Output the (x, y) coordinate of the center of the cell containing the given text.  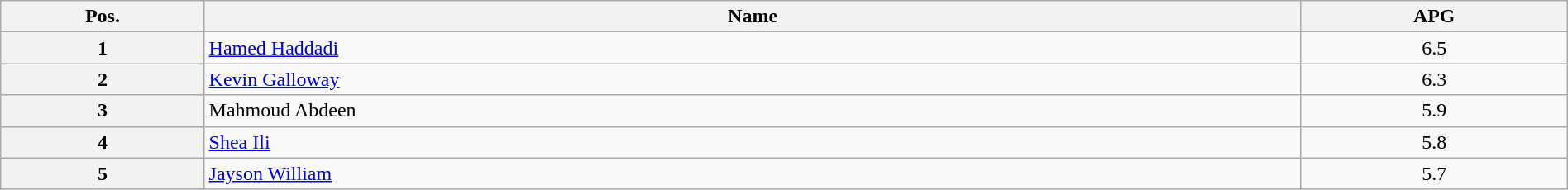
4 (103, 142)
1 (103, 48)
Jayson William (753, 173)
5.8 (1434, 142)
Mahmoud Abdeen (753, 111)
2 (103, 79)
Hamed Haddadi (753, 48)
Shea Ili (753, 142)
5.9 (1434, 111)
Pos. (103, 17)
6.5 (1434, 48)
Kevin Galloway (753, 79)
5 (103, 173)
APG (1434, 17)
6.3 (1434, 79)
3 (103, 111)
Name (753, 17)
5.7 (1434, 173)
